Scan for the cell matching the given text and deliver its (X, Y) coordinate at center. 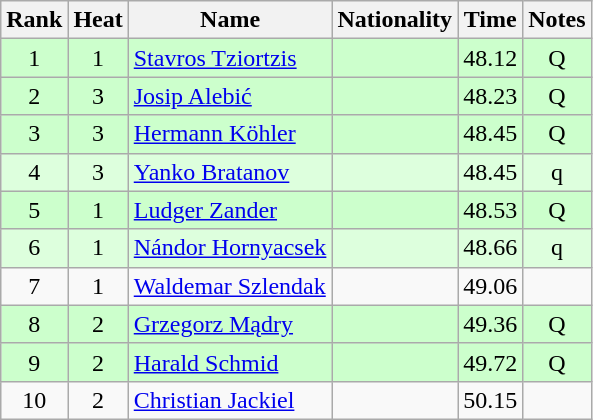
Rank (34, 20)
Ludger Zander (230, 210)
7 (34, 286)
49.72 (490, 362)
5 (34, 210)
9 (34, 362)
6 (34, 248)
Harald Schmid (230, 362)
8 (34, 324)
49.06 (490, 286)
Heat (98, 20)
Grzegorz Mądry (230, 324)
4 (34, 172)
Josip Alebić (230, 96)
Time (490, 20)
Yanko Bratanov (230, 172)
48.12 (490, 58)
48.53 (490, 210)
10 (34, 400)
Hermann Köhler (230, 134)
Nándor Hornyacsek (230, 248)
Notes (557, 20)
Name (230, 20)
49.36 (490, 324)
Stavros Tziortzis (230, 58)
Christian Jackiel (230, 400)
50.15 (490, 400)
48.23 (490, 96)
Waldemar Szlendak (230, 286)
Nationality (395, 20)
48.66 (490, 248)
